Locate the cell with the specified text and output its [x, y] center coordinate. 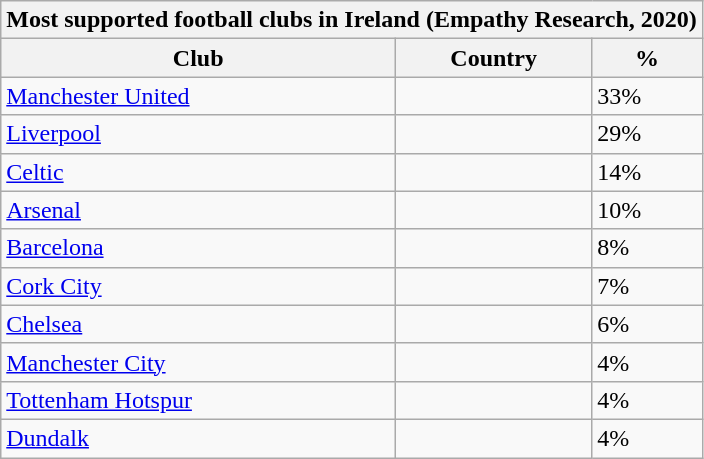
Celtic [198, 172]
Dundalk [198, 438]
Most supported football clubs in Ireland (Empathy Research, 2020) [352, 20]
8% [648, 248]
7% [648, 286]
Manchester United [198, 96]
Tottenham Hotspur [198, 400]
Chelsea [198, 324]
6% [648, 324]
14% [648, 172]
% [648, 58]
Manchester City [198, 362]
33% [648, 96]
29% [648, 134]
Club [198, 58]
Liverpool [198, 134]
Country [494, 58]
Barcelona [198, 248]
Cork City [198, 286]
10% [648, 210]
Arsenal [198, 210]
